Determine the (x, y) coordinate at the center of the cell enclosing the given text.  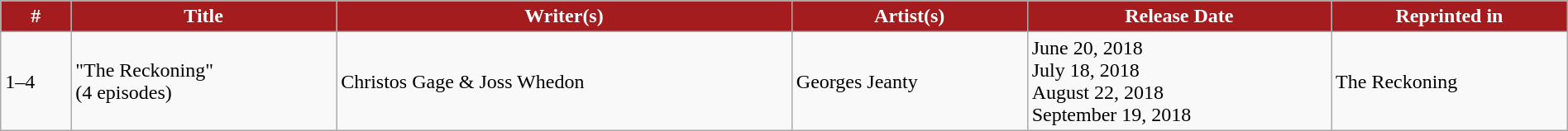
Release Date (1179, 16)
# (36, 16)
Title (203, 16)
Artist(s) (910, 16)
The Reckoning (1450, 81)
1–4 (36, 81)
Christos Gage & Joss Whedon (564, 81)
Writer(s) (564, 16)
June 20, 2018 July 18, 2018 August 22, 2018 September 19, 2018 (1179, 81)
Georges Jeanty (910, 81)
"The Reckoning"(4 episodes) (203, 81)
Reprinted in (1450, 16)
